Extract the [X, Y] coordinate from the center of the cell holding the provided text.  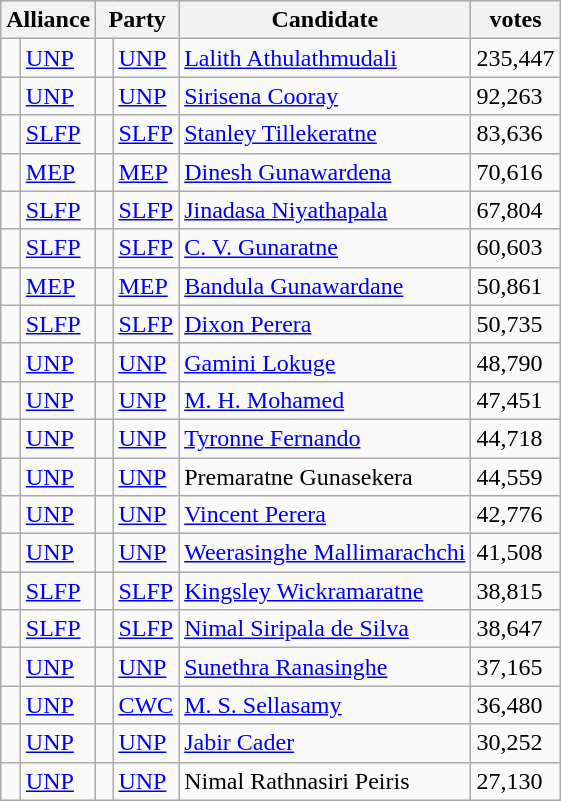
Party [138, 20]
36,480 [516, 705]
44,718 [516, 438]
Kingsley Wickramaratne [325, 591]
70,616 [516, 172]
37,165 [516, 667]
Jabir Cader [325, 743]
Lalith Athulathmudali [325, 58]
48,790 [516, 362]
M. H. Mohamed [325, 400]
Premaratne Gunasekera [325, 477]
Nimal Siripala de Silva [325, 629]
42,776 [516, 515]
Candidate [325, 20]
M. S. Sellasamy [325, 705]
38,815 [516, 591]
Nimal Rathnasiri Peiris [325, 781]
27,130 [516, 781]
Vincent Perera [325, 515]
C. V. Gunaratne [325, 248]
Bandula Gunawardane [325, 286]
235,447 [516, 58]
50,735 [516, 324]
60,603 [516, 248]
Gamini Lokuge [325, 362]
Weerasinghe Mallimarachchi [325, 553]
CWC [146, 705]
83,636 [516, 134]
41,508 [516, 553]
44,559 [516, 477]
50,861 [516, 286]
Sunethra Ranasinghe [325, 667]
Alliance [48, 20]
30,252 [516, 743]
47,451 [516, 400]
Dinesh Gunawardena [325, 172]
Jinadasa Niyathapala [325, 210]
Dixon Perera [325, 324]
38,647 [516, 629]
92,263 [516, 96]
Sirisena Cooray [325, 96]
67,804 [516, 210]
votes [516, 20]
Tyronne Fernando [325, 438]
Stanley Tillekeratne [325, 134]
